Find where the given text appears and provide that cell's center as [X, Y] coordinate. 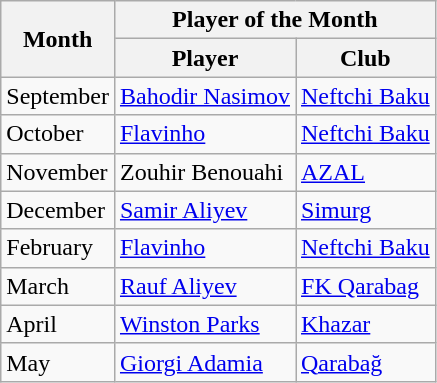
February [58, 248]
Player [204, 58]
October [58, 134]
May [58, 362]
Samir Aliyev [204, 210]
Player of the Month [274, 20]
Bahodir Nasimov [204, 96]
Qarabağ [366, 362]
Giorgi Adamia [204, 362]
Rauf Aliyev [204, 286]
September [58, 96]
Club [366, 58]
AZAL [366, 172]
Month [58, 39]
March [58, 286]
FK Qarabag [366, 286]
November [58, 172]
December [58, 210]
Simurg [366, 210]
Winston Parks [204, 324]
April [58, 324]
Zouhir Benouahi [204, 172]
Khazar [366, 324]
